Detect which cell encompasses the target text, then output its [x, y] center coordinate. 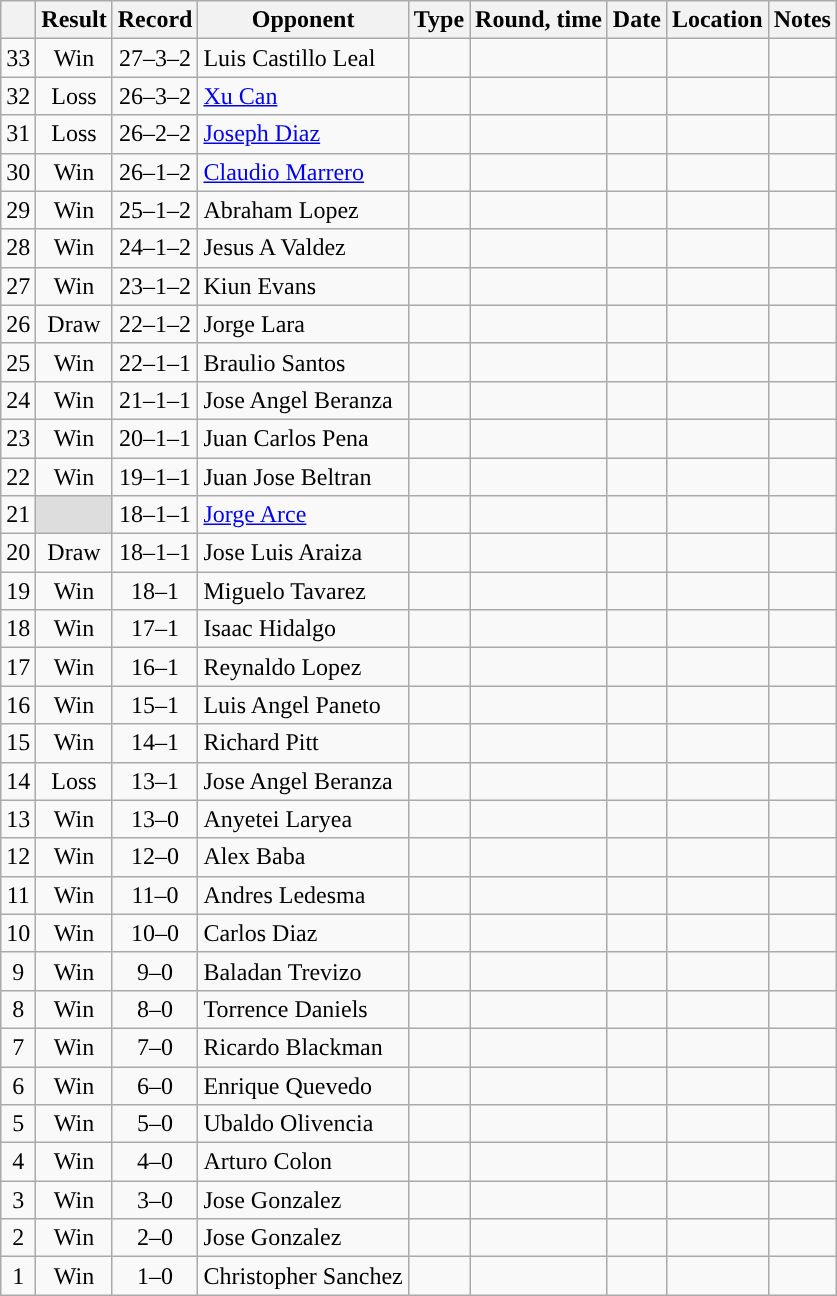
24–1–2 [155, 248]
Anyetei Laryea [303, 819]
Carlos Diaz [303, 933]
5–0 [155, 1124]
2–0 [155, 1238]
11–0 [155, 895]
4–0 [155, 1162]
23–1–2 [155, 286]
26–2–2 [155, 134]
Reynaldo Lopez [303, 667]
Ubaldo Olivencia [303, 1124]
25 [18, 362]
Abraham Lopez [303, 210]
5 [18, 1124]
Jorge Lara [303, 324]
22–1–1 [155, 362]
21–1–1 [155, 400]
Juan Carlos Pena [303, 438]
19 [18, 591]
24 [18, 400]
17–1 [155, 629]
32 [18, 96]
Type [438, 20]
Braulio Santos [303, 362]
Arturo Colon [303, 1162]
18 [18, 629]
26 [18, 324]
20–1–1 [155, 438]
13–0 [155, 819]
1–0 [155, 1276]
20 [18, 553]
13–1 [155, 781]
18–1 [155, 591]
Andres Ledesma [303, 895]
25–1–2 [155, 210]
Baladan Trevizo [303, 971]
Jesus A Valdez [303, 248]
Jorge Arce [303, 515]
22–1–2 [155, 324]
Torrence Daniels [303, 1009]
16–1 [155, 667]
23 [18, 438]
Luis Castillo Leal [303, 58]
Date [636, 20]
Location [717, 20]
Notes [802, 20]
14–1 [155, 743]
Juan Jose Beltran [303, 477]
Christopher Sanchez [303, 1276]
10 [18, 933]
1 [18, 1276]
9–0 [155, 971]
6–0 [155, 1085]
Kiun Evans [303, 286]
29 [18, 210]
12 [18, 857]
16 [18, 705]
8–0 [155, 1009]
Joseph Diaz [303, 134]
2 [18, 1238]
14 [18, 781]
12–0 [155, 857]
Miguelo Tavarez [303, 591]
30 [18, 172]
Alex Baba [303, 857]
Ricardo Blackman [303, 1047]
26–1–2 [155, 172]
21 [18, 515]
Round, time [539, 20]
9 [18, 971]
28 [18, 248]
7 [18, 1047]
Luis Angel Paneto [303, 705]
3–0 [155, 1200]
8 [18, 1009]
31 [18, 134]
Xu Can [303, 96]
4 [18, 1162]
3 [18, 1200]
Isaac Hidalgo [303, 629]
27 [18, 286]
7–0 [155, 1047]
6 [18, 1085]
27–3–2 [155, 58]
10–0 [155, 933]
Enrique Quevedo [303, 1085]
Record [155, 20]
22 [18, 477]
17 [18, 667]
Opponent [303, 20]
19–1–1 [155, 477]
11 [18, 895]
15–1 [155, 705]
Result [74, 20]
Claudio Marrero [303, 172]
13 [18, 819]
33 [18, 58]
26–3–2 [155, 96]
Richard Pitt [303, 743]
Jose Luis Araiza [303, 553]
15 [18, 743]
